Return the (X, Y) coordinate for the center point of the cell that contains the specified text.  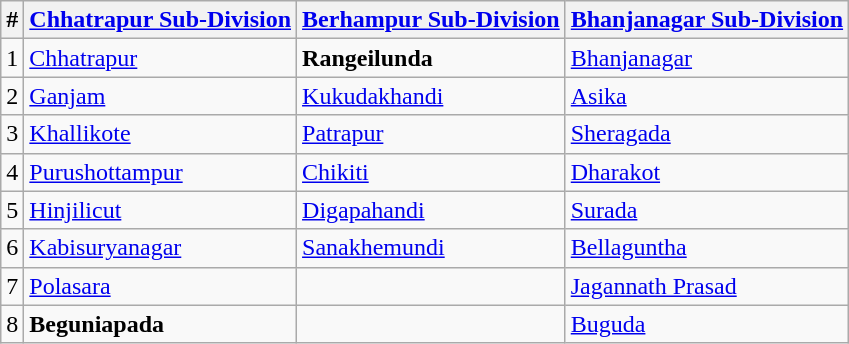
5 (12, 210)
Sheragada (706, 134)
1 (12, 58)
Berhampur Sub-Division (432, 20)
7 (12, 286)
Digapahandi (432, 210)
2 (12, 96)
Kabisuryanagar (160, 248)
Khallikote (160, 134)
Surada (706, 210)
Bellaguntha (706, 248)
Polasara (160, 286)
6 (12, 248)
4 (12, 172)
Purushottampur (160, 172)
Bhanjanagar Sub-Division (706, 20)
# (12, 20)
Rangeilunda (432, 58)
Chhatrapur Sub-Division (160, 20)
8 (12, 324)
Jagannath Prasad (706, 286)
Chikiti (432, 172)
Hinjilicut (160, 210)
Patrapur (432, 134)
Kukudakhandi (432, 96)
Sanakhemundi (432, 248)
Ganjam (160, 96)
Asika (706, 96)
Buguda (706, 324)
Bhanjanagar (706, 58)
3 (12, 134)
Dharakot (706, 172)
Chhatrapur (160, 58)
Beguniapada (160, 324)
